Detect which cell encompasses the target text, then output its [X, Y] center coordinate. 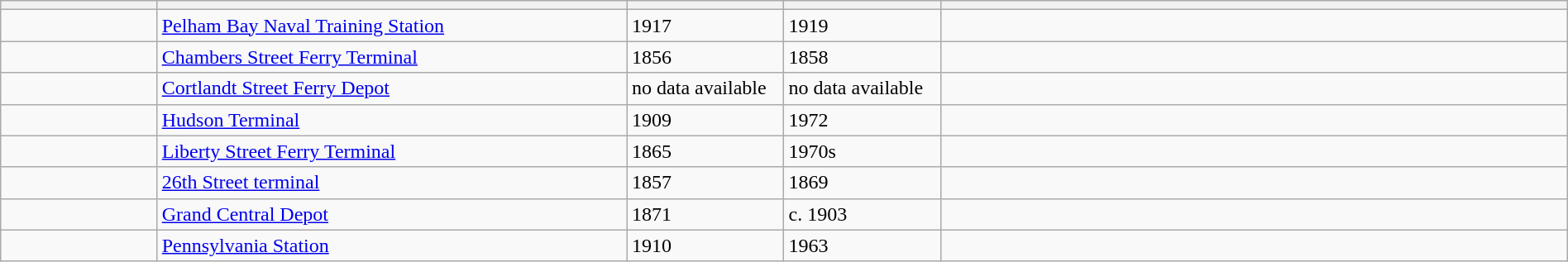
1917 [706, 26]
c. 1903 [862, 214]
Liberty Street Ferry Terminal [392, 151]
1963 [862, 245]
1858 [862, 57]
1919 [862, 26]
Pelham Bay Naval Training Station [392, 26]
1857 [706, 183]
1970s [862, 151]
Grand Central Depot [392, 214]
Chambers Street Ferry Terminal [392, 57]
Cortlandt Street Ferry Depot [392, 88]
1856 [706, 57]
1972 [862, 120]
1869 [862, 183]
1910 [706, 245]
26th Street terminal [392, 183]
1871 [706, 214]
1865 [706, 151]
Pennsylvania Station [392, 245]
1909 [706, 120]
Hudson Terminal [392, 120]
